Pinpoint the cell where the given text exists, returning its [x, y] midpoint coordinate. 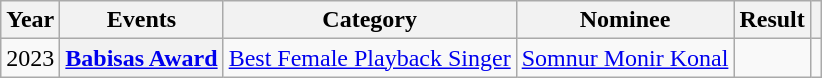
Nominee [625, 20]
2023 [30, 58]
Best Female Playback Singer [370, 58]
Somnur Monir Konal [625, 58]
Result [772, 20]
Babisas Award [142, 58]
Year [30, 20]
Events [142, 20]
Category [370, 20]
